Return (x, y) of the center of cell containing provided text 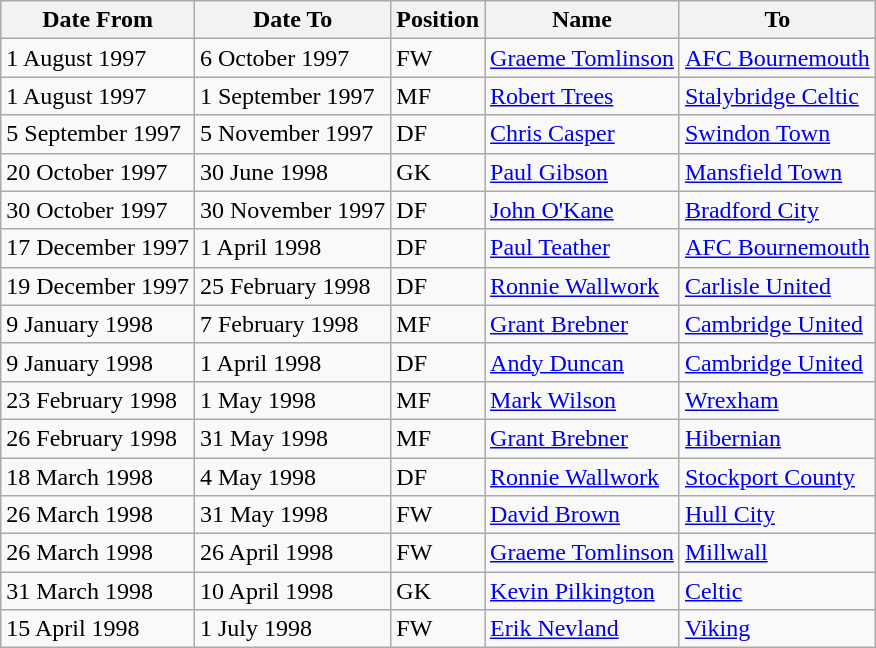
10 April 1998 (292, 591)
Paul Gibson (582, 172)
5 November 1997 (292, 134)
Millwall (777, 553)
30 November 1997 (292, 210)
Mark Wilson (582, 400)
18 March 1998 (98, 477)
Paul Teather (582, 248)
Position (438, 20)
Date To (292, 20)
30 June 1998 (292, 172)
Erik Nevland (582, 629)
1 September 1997 (292, 96)
17 December 1997 (98, 248)
23 February 1998 (98, 400)
Chris Casper (582, 134)
20 October 1997 (98, 172)
30 October 1997 (98, 210)
1 May 1998 (292, 400)
26 April 1998 (292, 553)
Bradford City (777, 210)
15 April 1998 (98, 629)
Celtic (777, 591)
Hibernian (777, 438)
Mansfield Town (777, 172)
Stalybridge Celtic (777, 96)
Wrexham (777, 400)
To (777, 20)
25 February 1998 (292, 286)
7 February 1998 (292, 324)
David Brown (582, 515)
Date From (98, 20)
5 September 1997 (98, 134)
Andy Duncan (582, 362)
6 October 1997 (292, 58)
19 December 1997 (98, 286)
Carlisle United (777, 286)
Robert Trees (582, 96)
26 February 1998 (98, 438)
Name (582, 20)
Hull City (777, 515)
Swindon Town (777, 134)
Stockport County (777, 477)
Viking (777, 629)
Kevin Pilkington (582, 591)
4 May 1998 (292, 477)
31 March 1998 (98, 591)
John O'Kane (582, 210)
1 July 1998 (292, 629)
